From the cell containing the given text, extract its center point as [X, Y] coordinate. 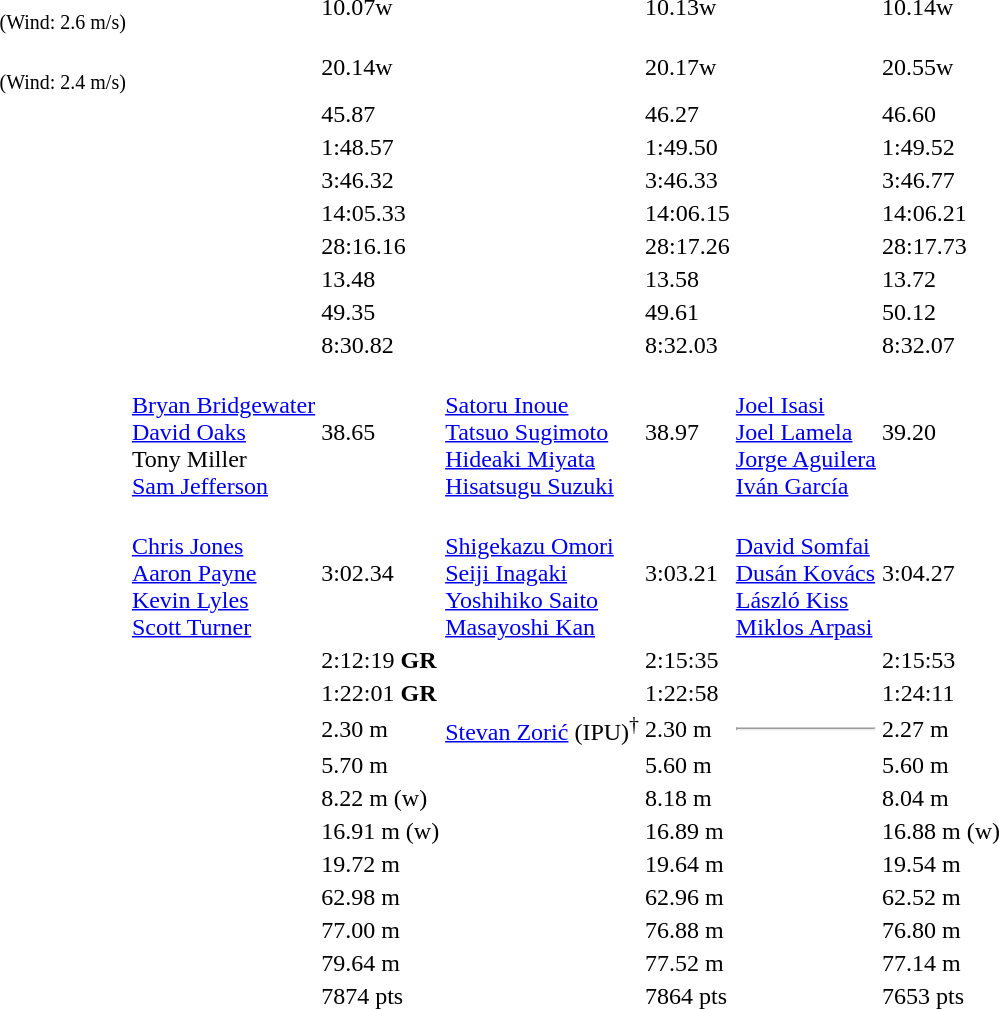
19.72 m [380, 864]
49.61 [688, 312]
13.48 [380, 279]
Shigekazu OmoriSeiji InagakiYoshihiko SaitoMasayoshi Kan [542, 573]
49.35 [380, 312]
14:06.15 [688, 213]
2:15:35 [688, 660]
13.58 [688, 279]
14:05.33 [380, 213]
62.96 m [688, 897]
20.17w [688, 68]
3:46.33 [688, 180]
8:32.03 [688, 345]
16.89 m [688, 831]
8.18 m [688, 798]
Joel IsasiJoel LamelaJorge AguileraIván García [806, 432]
1:48.57 [380, 147]
3:02.34 [380, 573]
45.87 [380, 114]
1:22:58 [688, 693]
38.65 [380, 432]
62.98 m [380, 897]
79.64 m [380, 963]
76.88 m [688, 930]
1:49.50 [688, 147]
28:17.26 [688, 246]
3:46.32 [380, 180]
Satoru InoueTatsuo SugimotoHideaki MiyataHisatsugu Suzuki [542, 432]
77.00 m [380, 930]
3:03.21 [688, 573]
Chris JonesAaron PayneKevin LylesScott Turner [223, 573]
16.91 m (w) [380, 831]
19.64 m [688, 864]
8.22 m (w) [380, 798]
77.52 m [688, 963]
5.60 m [688, 765]
5.70 m [380, 765]
David SomfaiDusán KovácsLászló KissMiklos Arpasi [806, 573]
1:22:01 GR [380, 693]
20.14w [380, 68]
8:30.82 [380, 345]
2:12:19 GR [380, 660]
Stevan Zorić (IPU)† [542, 729]
38.97 [688, 432]
Bryan BridgewaterDavid OaksTony MillerSam Jefferson [223, 432]
28:16.16 [380, 246]
46.27 [688, 114]
